Detect which cell encompasses the target text, then output its [x, y] center coordinate. 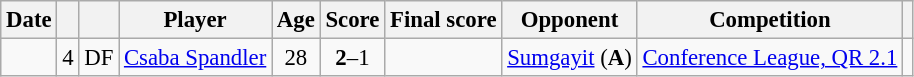
Final score [444, 20]
Date [29, 20]
Opponent [570, 20]
Competition [770, 20]
Score [352, 20]
Player [196, 20]
Conference League, QR 2.1 [770, 58]
Csaba Spandler [196, 58]
2–1 [352, 58]
Sumgayit (A) [570, 58]
DF [99, 58]
28 [296, 58]
Age [296, 20]
4 [68, 58]
